For the text-containing cell, return its midpoint in [x, y] coordinate format. 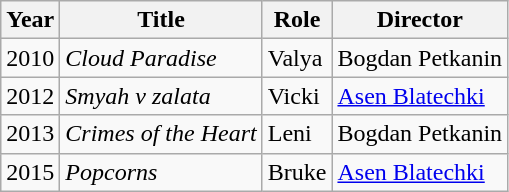
Bruke [297, 172]
Cloud Paradise [161, 58]
Valya [297, 58]
2015 [30, 172]
2013 [30, 134]
Year [30, 20]
Popcorns [161, 172]
Director [420, 20]
Role [297, 20]
Vicki [297, 96]
2012 [30, 96]
2010 [30, 58]
Crimes of the Heart [161, 134]
Leni [297, 134]
Title [161, 20]
Smyah v zalata [161, 96]
